Return the [X, Y] coordinate for the center point of the cell that contains the specified text.  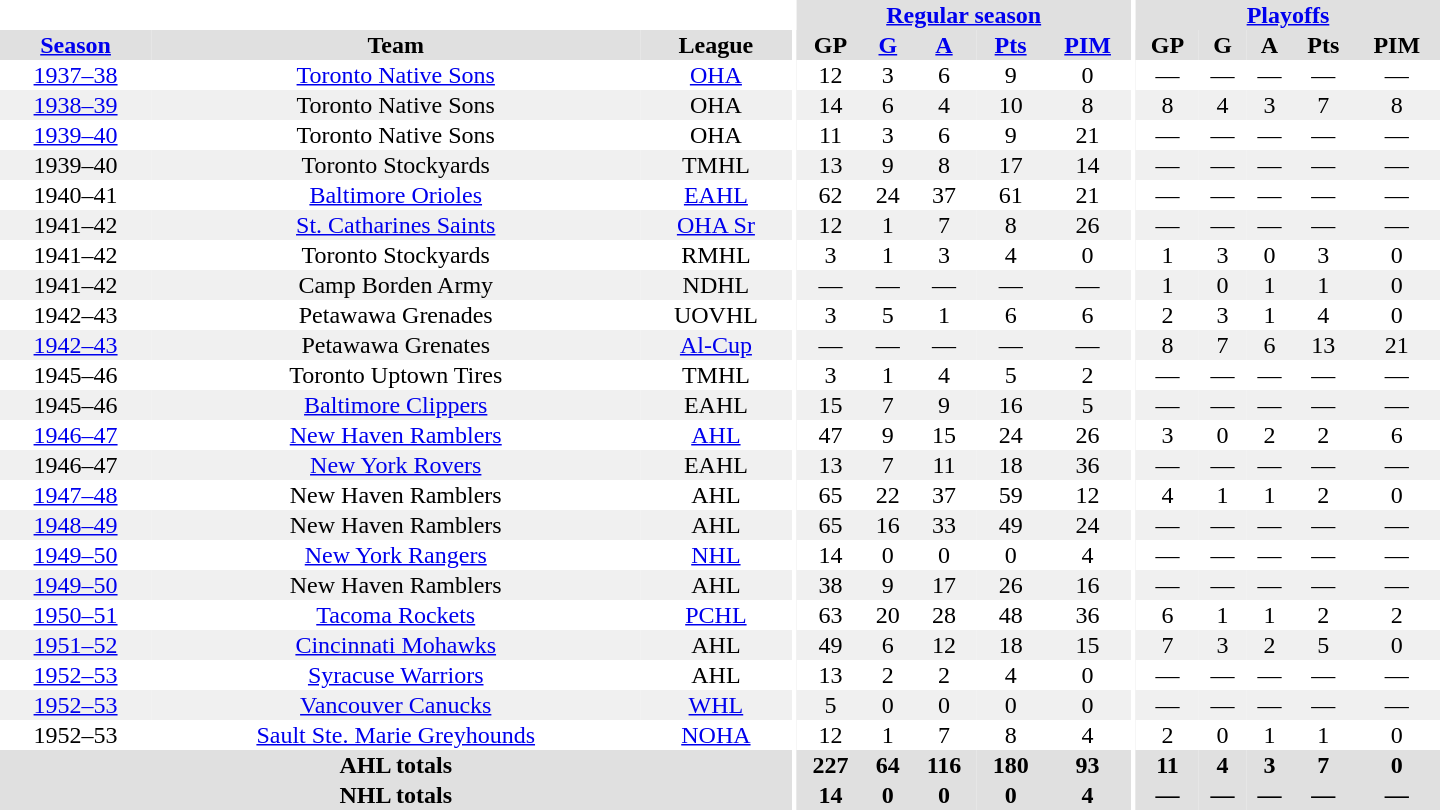
227 [831, 765]
Tacoma Rockets [396, 615]
Regular season [964, 15]
93 [1087, 765]
1950–51 [76, 615]
28 [944, 615]
UOVHL [716, 315]
180 [1011, 765]
League [716, 45]
Team [396, 45]
NHL [716, 555]
NHL totals [396, 795]
Cincinnati Mohawks [396, 645]
116 [944, 765]
22 [888, 495]
61 [1011, 195]
AHL totals [396, 765]
Syracuse Warriors [396, 675]
1948–49 [76, 525]
Petawawa Grenates [396, 345]
NDHL [716, 285]
1938–39 [76, 105]
Petawawa Grenades [396, 315]
59 [1011, 495]
Toronto Uptown Tires [396, 375]
Camp Borden Army [396, 285]
38 [831, 585]
Baltimore Clippers [396, 405]
64 [888, 765]
PCHL [716, 615]
Playoffs [1288, 15]
1940–41 [76, 195]
OHA Sr [716, 225]
1947–48 [76, 495]
NOHA [716, 735]
47 [831, 435]
New York Rovers [396, 465]
New York Rangers [396, 555]
Season [76, 45]
63 [831, 615]
Sault Ste. Marie Greyhounds [396, 735]
48 [1011, 615]
Al-Cup [716, 345]
St. Catharines Saints [396, 225]
1937–38 [76, 75]
Baltimore Orioles [396, 195]
RMHL [716, 255]
62 [831, 195]
WHL [716, 705]
10 [1011, 105]
1951–52 [76, 645]
Vancouver Canucks [396, 705]
20 [888, 615]
33 [944, 525]
